Extract the (x, y) coordinate from the center of the cell holding the provided text.  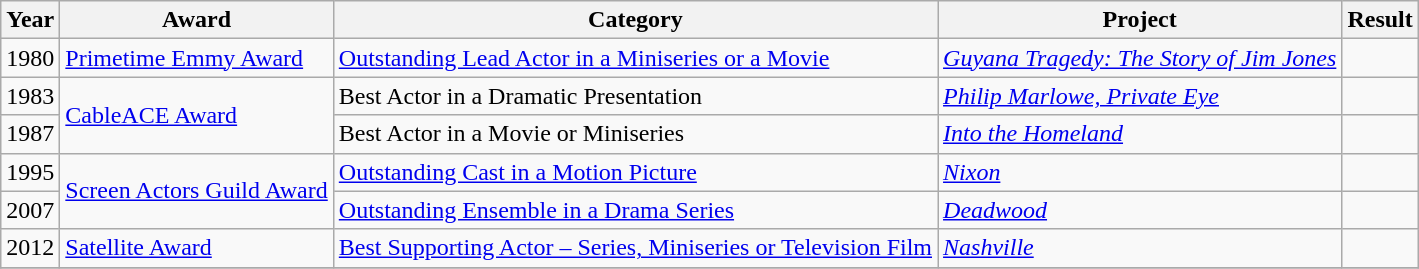
1995 (30, 172)
Primetime Emmy Award (196, 58)
CableACE Award (196, 115)
1983 (30, 96)
Outstanding Cast in a Motion Picture (635, 172)
Best Supporting Actor – Series, Miniseries or Television Film (635, 248)
2007 (30, 210)
Nixon (1140, 172)
Year (30, 20)
1987 (30, 134)
Deadwood (1140, 210)
Best Actor in a Dramatic Presentation (635, 96)
Into the Homeland (1140, 134)
1980 (30, 58)
Best Actor in a Movie or Miniseries (635, 134)
2012 (30, 248)
Project (1140, 20)
Award (196, 20)
Outstanding Lead Actor in a Miniseries or a Movie (635, 58)
Guyana Tragedy: The Story of Jim Jones (1140, 58)
Philip Marlowe, Private Eye (1140, 96)
Category (635, 20)
Nashville (1140, 248)
Satellite Award (196, 248)
Result (1380, 20)
Screen Actors Guild Award (196, 191)
Outstanding Ensemble in a Drama Series (635, 210)
